For the text-containing cell, return its midpoint in [X, Y] coordinate format. 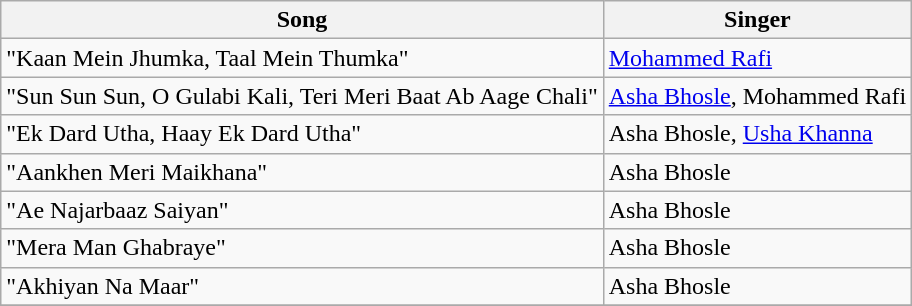
Asha Bhosle, Mohammed Rafi [757, 96]
"Aankhen Meri Maikhana" [302, 172]
"Sun Sun Sun, O Gulabi Kali, Teri Meri Baat Ab Aage Chali" [302, 96]
"Mera Man Ghabraye" [302, 248]
Song [302, 20]
"Akhiyan Na Maar" [302, 286]
Singer [757, 20]
"Ek Dard Utha, Haay Ek Dard Utha" [302, 134]
Mohammed Rafi [757, 58]
"Kaan Mein Jhumka, Taal Mein Thumka" [302, 58]
Asha Bhosle, Usha Khanna [757, 134]
"Ae Najarbaaz Saiyan" [302, 210]
